Extract the (x, y) coordinate from the center of the cell holding the provided text.  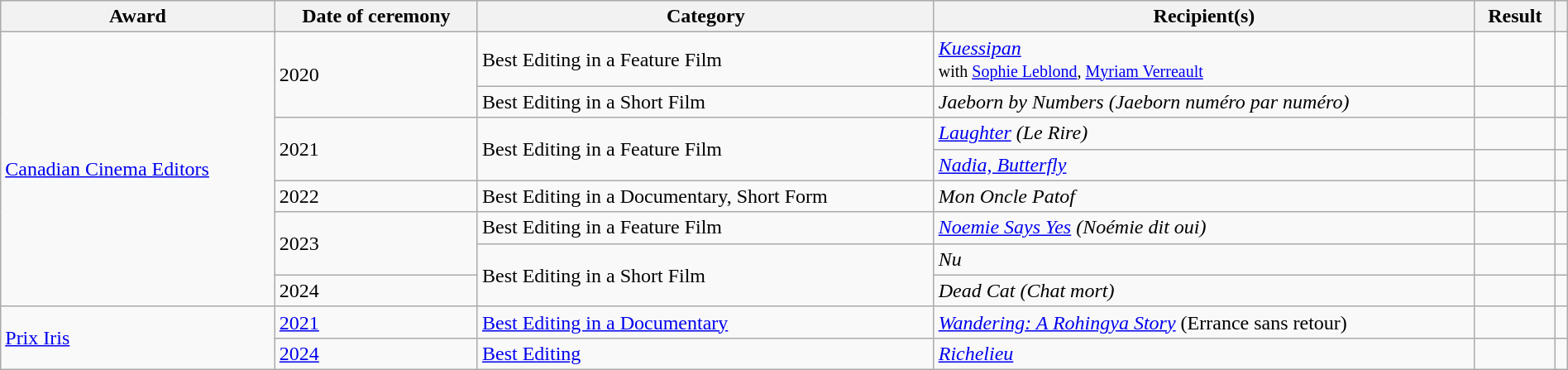
Award (138, 17)
Result (1515, 17)
Kuessipanwith Sophie Leblond, Myriam Verreault (1204, 60)
Recipient(s) (1204, 17)
Wandering: A Rohingya Story (Errance sans retour) (1204, 322)
Canadian Cinema Editors (138, 170)
Mon Oncle Patof (1204, 196)
Date of ceremony (375, 17)
Best Editing in a Documentary (705, 322)
2023 (375, 243)
Jaeborn by Numbers (Jaeborn numéro par numéro) (1204, 102)
2022 (375, 196)
Best Editing (705, 353)
Richelieu (1204, 353)
Nadia, Butterfly (1204, 165)
Nu (1204, 259)
2020 (375, 74)
Category (705, 17)
Prix Iris (138, 338)
Noemie Says Yes (Noémie dit oui) (1204, 228)
Best Editing in a Documentary, Short Form (705, 196)
Laughter (Le Rire) (1204, 133)
Dead Cat (Chat mort) (1204, 291)
